Capture the cell that displays the provided text and extract its [X, Y] central coordinate. 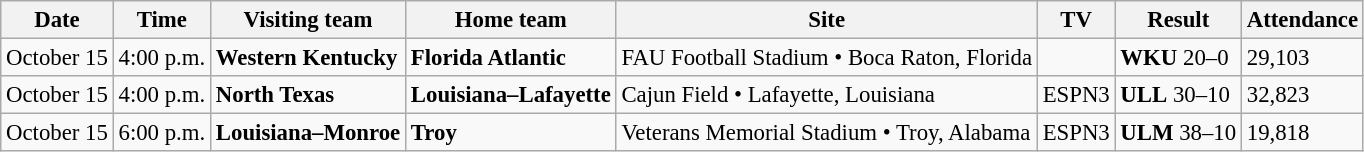
Western Kentucky [308, 58]
TV [1076, 20]
6:00 p.m. [162, 133]
Site [826, 20]
Date [57, 20]
Louisiana–Monroe [308, 133]
Veterans Memorial Stadium • Troy, Alabama [826, 133]
Florida Atlantic [512, 58]
Cajun Field • Lafayette, Louisiana [826, 95]
Visiting team [308, 20]
FAU Football Stadium • Boca Raton, Florida [826, 58]
Louisiana–Lafayette [512, 95]
Time [162, 20]
WKU 20–0 [1178, 58]
Troy [512, 133]
32,823 [1302, 95]
ULL 30–10 [1178, 95]
ULM 38–10 [1178, 133]
19,818 [1302, 133]
Home team [512, 20]
Result [1178, 20]
North Texas [308, 95]
Attendance [1302, 20]
29,103 [1302, 58]
